Output the (X, Y) coordinate of the center of the cell containing the given text.  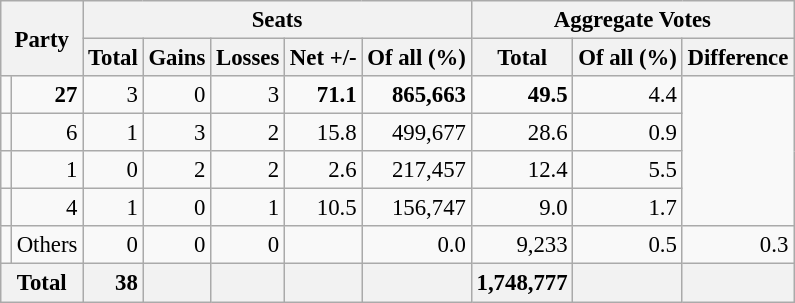
10.5 (324, 208)
9,233 (522, 245)
0.3 (738, 245)
6 (46, 133)
217,457 (416, 170)
0.5 (628, 245)
0.9 (628, 133)
4 (46, 208)
1.7 (628, 208)
Seats (278, 20)
Aggregate Votes (632, 20)
156,747 (416, 208)
4.4 (628, 95)
9.0 (522, 208)
Gains (177, 58)
Net +/- (324, 58)
865,663 (416, 95)
27 (46, 95)
38 (113, 283)
28.6 (522, 133)
49.5 (522, 95)
Others (46, 245)
Difference (738, 58)
0.0 (416, 245)
499,677 (416, 133)
1,748,777 (522, 283)
5.5 (628, 170)
12.4 (522, 170)
15.8 (324, 133)
Party (42, 38)
2.6 (324, 170)
71.1 (324, 95)
Losses (248, 58)
